Output the (x, y) coordinate of the center of the cell containing the given text.  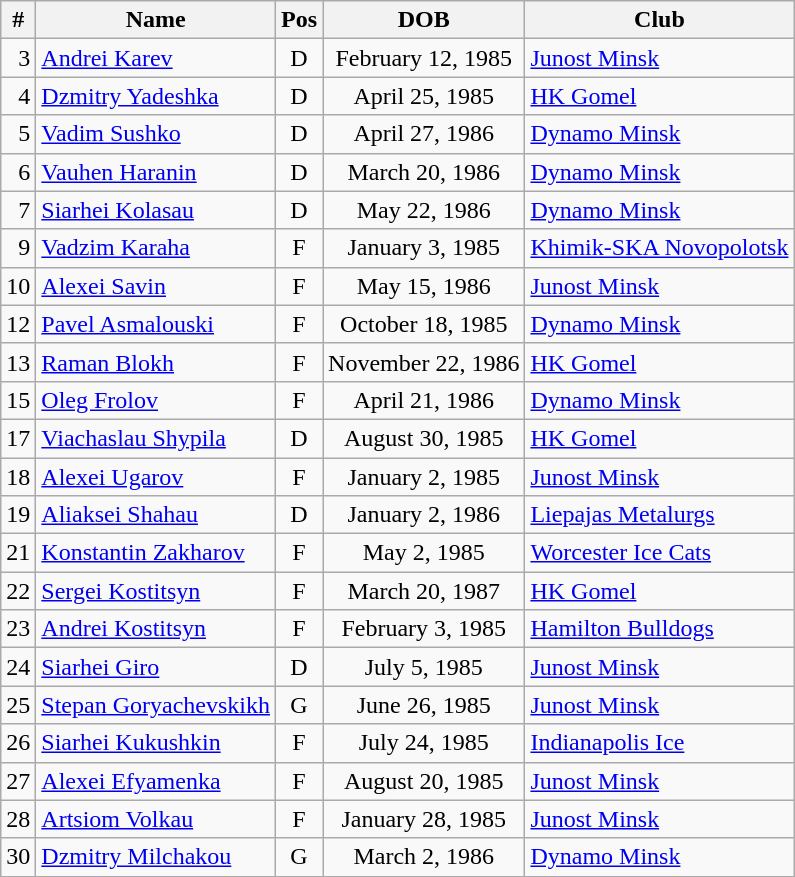
Stepan Goryachevskikh (156, 705)
Pos (298, 20)
Hamilton Bulldogs (660, 629)
28 (18, 819)
6 (18, 172)
Artsiom Volkau (156, 819)
May 22, 1986 (424, 210)
4 (18, 96)
Sergei Kostitsyn (156, 591)
March 2, 1986 (424, 857)
January 2, 1986 (424, 515)
Worcester Ice Cats (660, 553)
3 (18, 58)
Vauhen Haranin (156, 172)
February 3, 1985 (424, 629)
July 24, 1985 (424, 743)
Indianapolis Ice (660, 743)
Viachaslau Shypila (156, 438)
Siarhei Kukushkin (156, 743)
22 (18, 591)
Raman Blokh (156, 362)
Oleg Frolov (156, 400)
9 (18, 248)
Dzmitry Yadeshka (156, 96)
25 (18, 705)
February 12, 1985 (424, 58)
DOB (424, 20)
13 (18, 362)
15 (18, 400)
Name (156, 20)
January 2, 1985 (424, 477)
10 (18, 286)
30 (18, 857)
23 (18, 629)
Alexei Ugarov (156, 477)
17 (18, 438)
Khimik-SKA Novopolotsk (660, 248)
Club (660, 20)
May 2, 1985 (424, 553)
July 5, 1985 (424, 667)
Konstantin Zakharov (156, 553)
June 26, 1985 (424, 705)
18 (18, 477)
Dzmitry Milchakou (156, 857)
Pavel Asmalouski (156, 324)
Alexei Efyamenka (156, 781)
Siarhei Giro (156, 667)
Liepajas Metalurgs (660, 515)
27 (18, 781)
24 (18, 667)
Alexei Savin (156, 286)
26 (18, 743)
Andrei Karev (156, 58)
May 15, 1986 (424, 286)
12 (18, 324)
19 (18, 515)
7 (18, 210)
March 20, 1987 (424, 591)
21 (18, 553)
January 3, 1985 (424, 248)
November 22, 1986 (424, 362)
# (18, 20)
April 27, 1986 (424, 134)
Andrei Kostitsyn (156, 629)
August 30, 1985 (424, 438)
Vadzim Karaha (156, 248)
Siarhei Kolasau (156, 210)
January 28, 1985 (424, 819)
April 25, 1985 (424, 96)
March 20, 1986 (424, 172)
Vadim Sushko (156, 134)
August 20, 1985 (424, 781)
October 18, 1985 (424, 324)
Aliaksei Shahau (156, 515)
April 21, 1986 (424, 400)
5 (18, 134)
